Return the [X, Y] coordinate for the center point of the cell that contains the specified text.  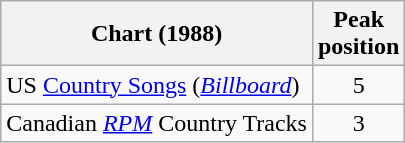
Canadian RPM Country Tracks [157, 123]
Peakposition [358, 34]
3 [358, 123]
5 [358, 85]
Chart (1988) [157, 34]
US Country Songs (Billboard) [157, 85]
